Detect which cell encompasses the target text, then output its [x, y] center coordinate. 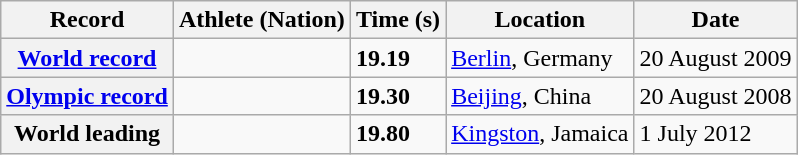
19.30 [398, 96]
1 July 2012 [716, 134]
World leading [88, 134]
Beijing, China [540, 96]
Athlete (Nation) [262, 20]
World record [88, 58]
Olympic record [88, 96]
Time (s) [398, 20]
Location [540, 20]
20 August 2008 [716, 96]
19.80 [398, 134]
19.19 [398, 58]
Record [88, 20]
Kingston, Jamaica [540, 134]
Date [716, 20]
Berlin, Germany [540, 58]
20 August 2009 [716, 58]
